Capture the cell that displays the provided text and extract its [x, y] central coordinate. 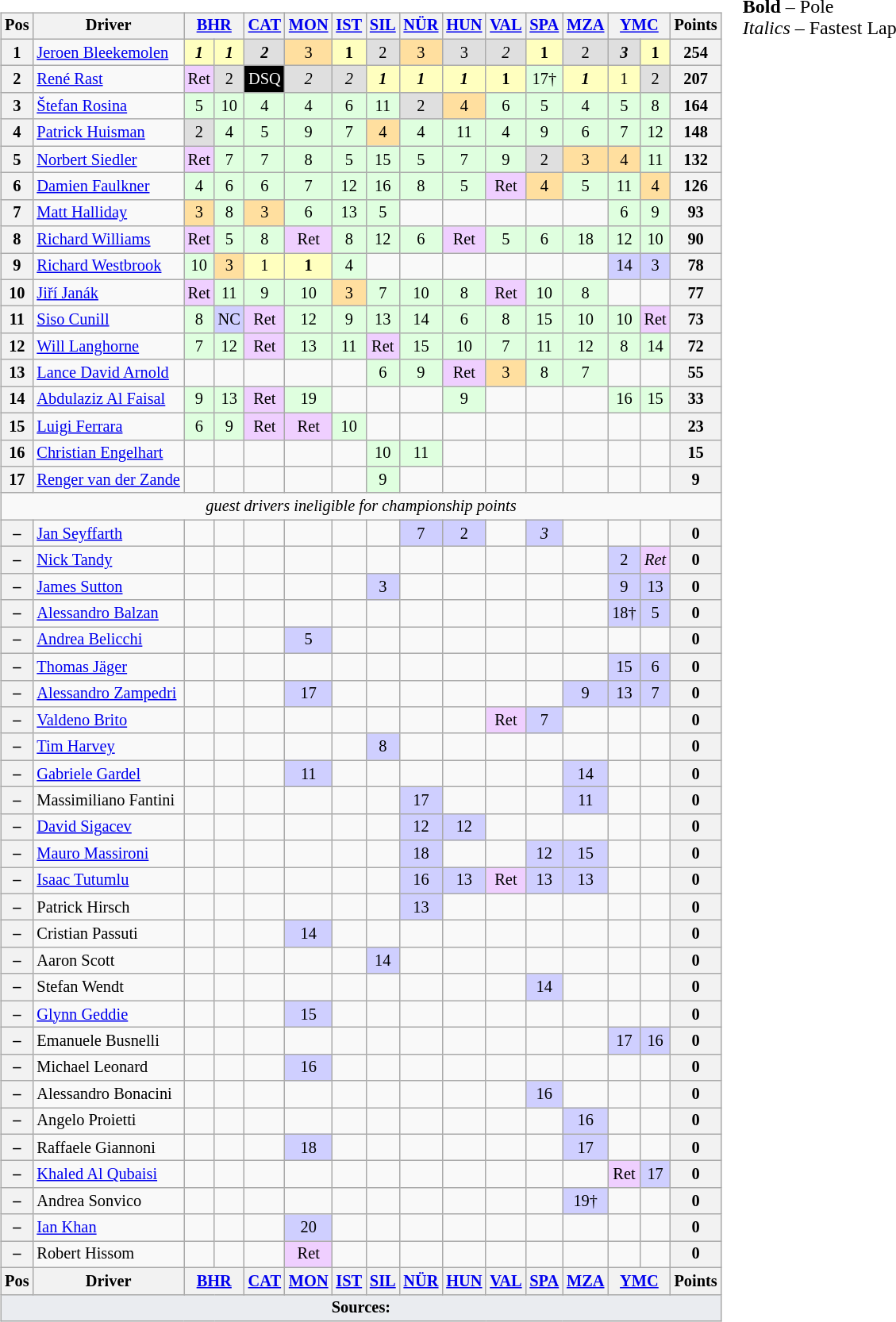
Massimiliano Fantini [108, 801]
77 [696, 293]
Jeroen Bleekemolen [108, 52]
Gabriele Gardel [108, 774]
Andrea Belicchi [108, 640]
Isaac Tutumlu [108, 881]
Andrea Sonvico [108, 1201]
Luigi Ferrara [108, 426]
18† [624, 613]
NC [229, 320]
Angelo Proietti [108, 1121]
Siso Cunill [108, 320]
René Rast [108, 79]
Sources: [360, 1308]
Štefan Rosina [108, 106]
23 [696, 426]
33 [696, 400]
guest drivers ineligible for championship points [360, 506]
Damien Faulkner [108, 186]
Alessandro Bonacini [108, 1094]
Renger van der Zande [108, 480]
DSQ [265, 79]
Jiří Janák [108, 293]
126 [696, 186]
Mauro Massironi [108, 854]
Stefan Wendt [108, 987]
James Sutton [108, 586]
20 [309, 1228]
207 [696, 79]
72 [696, 347]
Abdulaziz Al Faisal [108, 400]
Christian Engelhart [108, 453]
132 [696, 159]
90 [696, 240]
Richard Westbrook [108, 267]
Aaron Scott [108, 961]
19† [586, 1201]
Glynn Geddie [108, 1014]
Richard Williams [108, 240]
Thomas Jäger [108, 667]
Valdeno Brito [108, 721]
Alessandro Balzan [108, 613]
Raffaele Giannoni [108, 1147]
73 [696, 320]
164 [696, 106]
93 [696, 213]
Patrick Huisman [108, 133]
Cristian Passuti [108, 934]
Robert Hissom [108, 1255]
Will Langhorne [108, 347]
Ian Khan [108, 1228]
Khaled Al Qubaisi [108, 1174]
Tim Harvey [108, 747]
254 [696, 52]
Nick Tandy [108, 560]
17† [544, 79]
148 [696, 133]
Norbert Siedler [108, 159]
Michael Leonard [108, 1067]
Emanuele Busnelli [108, 1041]
55 [696, 373]
Jan Seyffarth [108, 533]
Alessandro Zampedri [108, 694]
Matt Halliday [108, 213]
19 [309, 400]
78 [696, 267]
David Sigacev [108, 827]
Lance David Arnold [108, 373]
Patrick Hirsch [108, 907]
